Search for the cell housing the specified text and yield its [x, y] center coordinate. 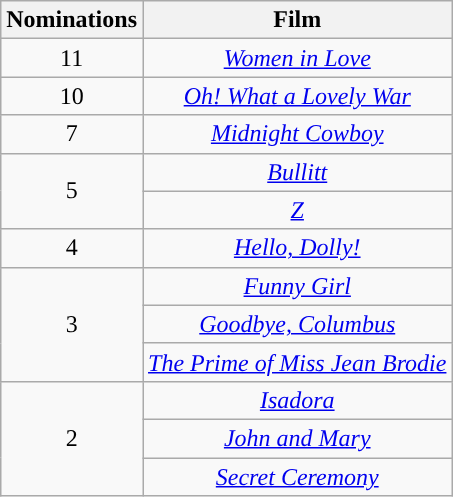
Bullitt [296, 172]
Funny Girl [296, 286]
Women in Love [296, 58]
Nominations [72, 20]
5 [72, 191]
Goodbye, Columbus [296, 324]
Isadora [296, 400]
Film [296, 20]
Z [296, 210]
Hello, Dolly! [296, 248]
11 [72, 58]
Midnight Cowboy [296, 134]
The Prime of Miss Jean Brodie [296, 362]
John and Mary [296, 438]
3 [72, 324]
2 [72, 438]
4 [72, 248]
7 [72, 134]
Oh! What a Lovely War [296, 96]
10 [72, 96]
Secret Ceremony [296, 477]
